Return (x, y) of the center of cell containing provided text 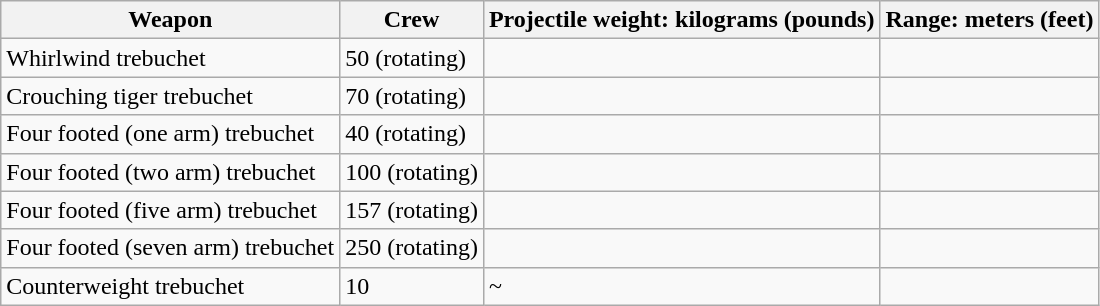
50 (rotating) (412, 58)
Range: meters (feet) (990, 20)
10 (412, 286)
157 (rotating) (412, 210)
40 (rotating) (412, 134)
Four footed (two arm) trebuchet (170, 172)
Crew (412, 20)
70 (rotating) (412, 96)
~ (682, 286)
Weapon (170, 20)
Projectile weight: kilograms (pounds) (682, 20)
Four footed (one arm) trebuchet (170, 134)
Four footed (five arm) trebuchet (170, 210)
Whirlwind trebuchet (170, 58)
250 (rotating) (412, 248)
Counterweight trebuchet (170, 286)
100 (rotating) (412, 172)
Crouching tiger trebuchet (170, 96)
Four footed (seven arm) trebuchet (170, 248)
